Detect which cell encompasses the target text, then output its [x, y] center coordinate. 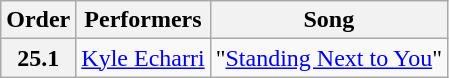
25.1 [38, 58]
Song [328, 20]
"Standing Next to You" [328, 58]
Performers [143, 20]
Kyle Echarri [143, 58]
Order [38, 20]
